Search for the cell housing the specified text and yield its [X, Y] center coordinate. 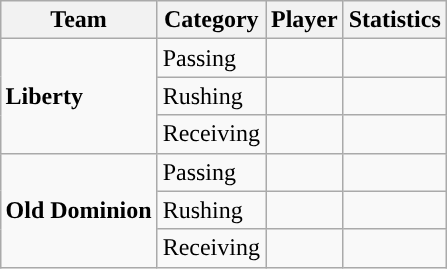
Liberty [78, 96]
Old Dominion [78, 210]
Statistics [394, 20]
Team [78, 20]
Category [211, 20]
Player [305, 20]
